Pinpoint the cell where the given text exists, returning its (x, y) midpoint coordinate. 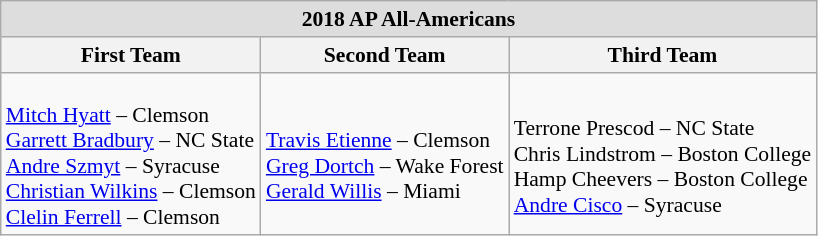
Mitch Hyatt – Clemson Garrett Bradbury – NC State Andre Szmyt – Syracuse Christian Wilkins – Clemson Clelin Ferrell – Clemson (131, 154)
First Team (131, 55)
2018 AP All-Americans (408, 19)
Second Team (385, 55)
Terrone Prescod – NC State Chris Lindstrom – Boston College Hamp Cheevers – Boston College Andre Cisco – Syracuse (663, 154)
Third Team (663, 55)
Travis Etienne – Clemson Greg Dortch – Wake Forest Gerald Willis – Miami (385, 154)
